Find where the given text appears and provide that cell's center as (X, Y) coordinate. 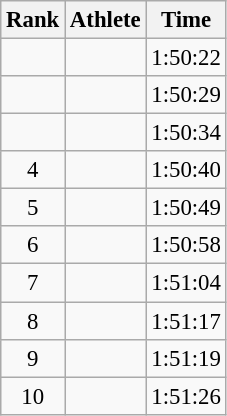
Rank (33, 20)
1:51:26 (186, 396)
6 (33, 245)
7 (33, 283)
4 (33, 170)
1:51:17 (186, 321)
1:50:34 (186, 133)
1:51:04 (186, 283)
Athlete (106, 20)
10 (33, 396)
1:50:40 (186, 170)
9 (33, 358)
1:51:19 (186, 358)
1:50:49 (186, 208)
1:50:29 (186, 95)
5 (33, 208)
1:50:58 (186, 245)
Time (186, 20)
8 (33, 321)
1:50:22 (186, 58)
